Return the (x, y) coordinate for the center point of the cell that contains the specified text.  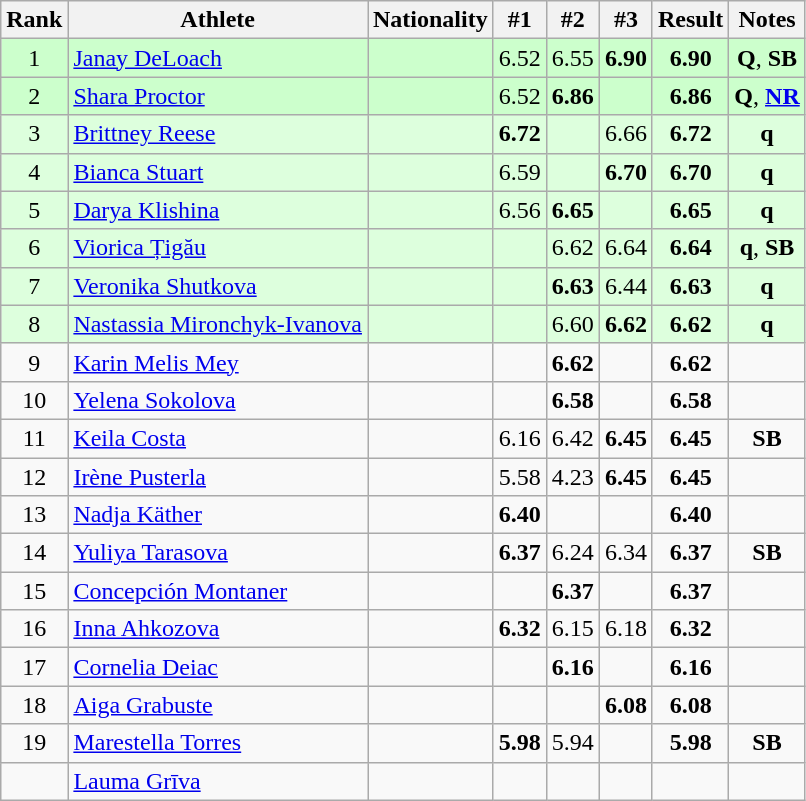
6.59 (520, 172)
8 (34, 324)
Veronika Shutkova (218, 286)
Bianca Stuart (218, 172)
4.23 (572, 477)
Q, SB (767, 58)
5 (34, 210)
Darya Klishina (218, 210)
Nadja Käther (218, 515)
6.66 (626, 134)
Karin Melis Mey (218, 362)
6.24 (572, 553)
4 (34, 172)
19 (34, 743)
10 (34, 400)
#1 (520, 20)
6.42 (572, 438)
Nationality (431, 20)
Athlete (218, 20)
6.34 (626, 553)
Yelena Sokolova (218, 400)
Yuliya Tarasova (218, 553)
Cornelia Deiac (218, 667)
7 (34, 286)
13 (34, 515)
Result (690, 20)
2 (34, 96)
Aiga Grabuste (218, 705)
Lauma Grīva (218, 781)
1 (34, 58)
6.55 (572, 58)
12 (34, 477)
Nastassia Mironchyk-Ivanova (218, 324)
18 (34, 705)
6.44 (626, 286)
#3 (626, 20)
16 (34, 629)
q, SB (767, 248)
9 (34, 362)
Inna Ahkozova (218, 629)
Notes (767, 20)
15 (34, 591)
Viorica Țigău (218, 248)
Marestella Torres (218, 743)
Concepción Montaner (218, 591)
5.58 (520, 477)
17 (34, 667)
Irène Pusterla (218, 477)
6 (34, 248)
6.18 (626, 629)
Q, NR (767, 96)
Keila Costa (218, 438)
6.60 (572, 324)
6.15 (572, 629)
#2 (572, 20)
Rank (34, 20)
11 (34, 438)
3 (34, 134)
Janay DeLoach (218, 58)
Brittney Reese (218, 134)
6.56 (520, 210)
14 (34, 553)
5.94 (572, 743)
Shara Proctor (218, 96)
